Scan for the cell matching the given text and deliver its [x, y] coordinate at center. 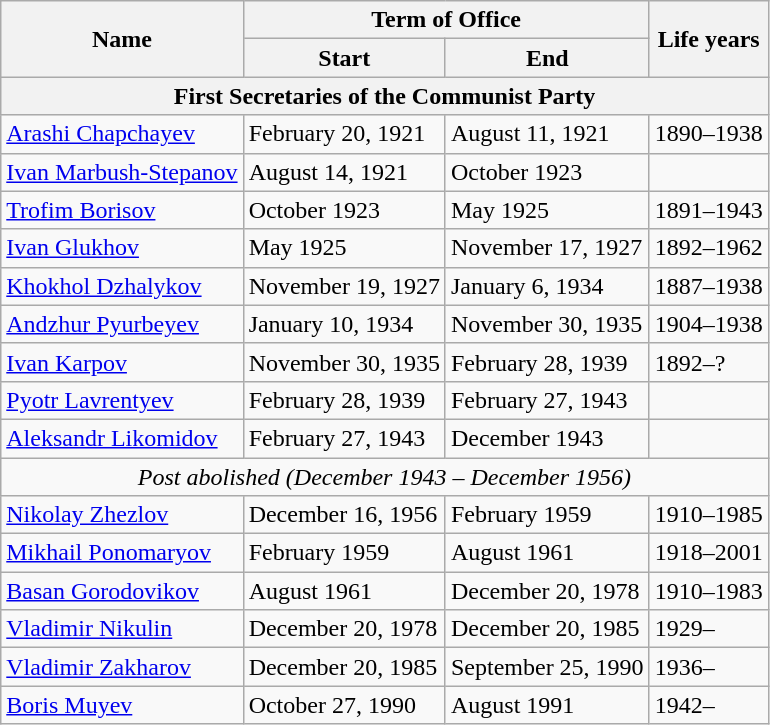
Name [122, 39]
Vladimir Nikulin [122, 629]
August 1991 [547, 705]
August 14, 1921 [344, 172]
August 11, 1921 [547, 134]
1929– [708, 629]
January 6, 1934 [547, 286]
1910–1983 [708, 591]
Life years [708, 39]
November 19, 1927 [344, 286]
1942– [708, 705]
Khokhol Dzhalykov [122, 286]
September 25, 1990 [547, 667]
Arashi Chapchayev [122, 134]
End [547, 58]
1891–1943 [708, 210]
December 16, 1956 [344, 515]
Start [344, 58]
February 20, 1921 [344, 134]
Ivan Glukhov [122, 248]
1904–1938 [708, 324]
1936– [708, 667]
October 27, 1990 [344, 705]
Trofim Borisov [122, 210]
Ivan Marbush-Stepanov [122, 172]
1910–1985 [708, 515]
Ivan Karpov [122, 362]
1918–2001 [708, 553]
1890–1938 [708, 134]
Post abolished (December 1943 – December 1956) [384, 477]
November 17, 1927 [547, 248]
Mikhail Ponomaryov [122, 553]
Nikolay Zhezlov [122, 515]
December 1943 [547, 438]
Pyotr Lavrentyev [122, 400]
1892–? [708, 362]
Andzhur Pyurbeyev [122, 324]
Aleksandr Likomidov [122, 438]
First Secretaries of the Communist Party [384, 96]
Basan Gorodovikov [122, 591]
1887–1938 [708, 286]
Vladimir Zakharov [122, 667]
Boris Muyev [122, 705]
January 10, 1934 [344, 324]
Term of Office [446, 20]
1892–1962 [708, 248]
